Scan for the cell matching the given text and deliver its [X, Y] coordinate at center. 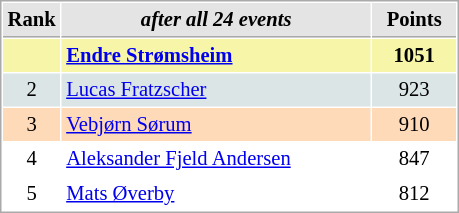
Vebjørn Sørum [216, 124]
812 [414, 194]
Endre Strømsheim [216, 56]
4 [32, 158]
910 [414, 124]
5 [32, 194]
1051 [414, 56]
2 [32, 90]
Rank [32, 20]
Points [414, 20]
3 [32, 124]
Mats Øverby [216, 194]
847 [414, 158]
Lucas Fratzscher [216, 90]
923 [414, 90]
after all 24 events [216, 20]
Aleksander Fjeld Andersen [216, 158]
